Output the [X, Y] coordinate of the center of the cell containing the given text.  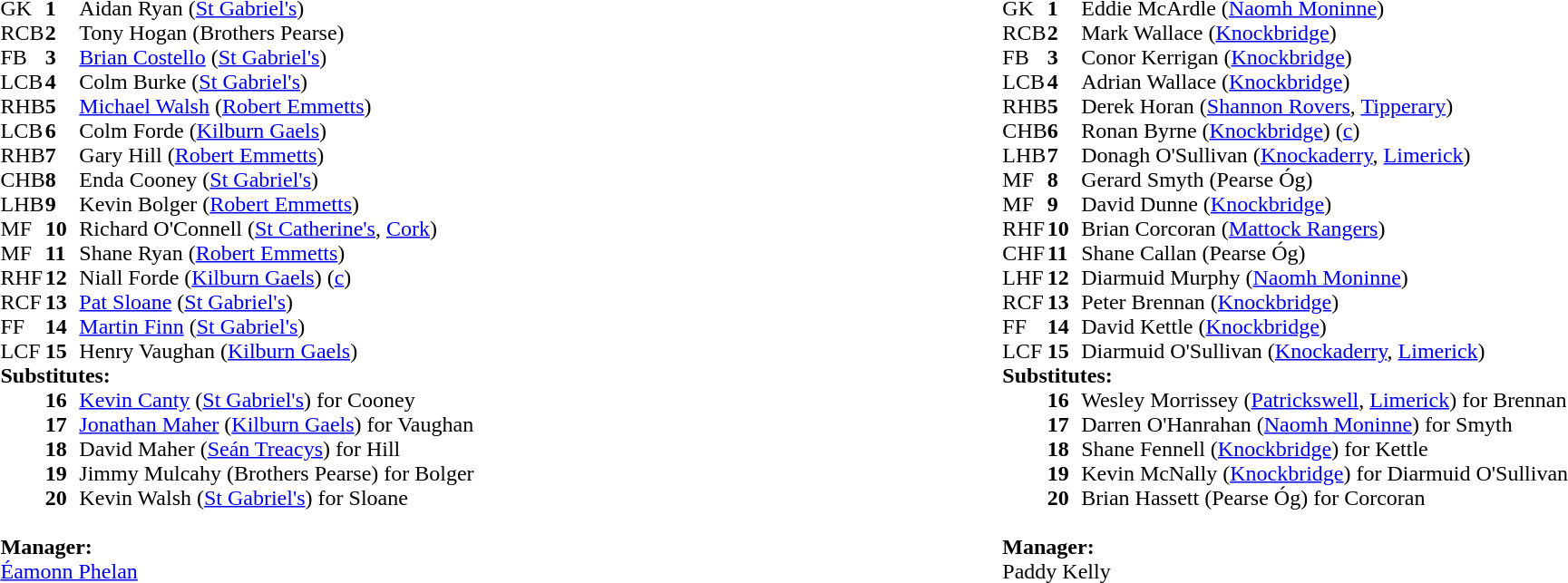
David Maher (Seán Treacys) for Hill [276, 450]
Kevin Walsh (St Gabriel's) for Sloane [276, 499]
Jonathan Maher (Kilburn Gaels) for Vaughan [276, 424]
Diarmuid Murphy (Naomh Moninne) [1324, 277]
Henry Vaughan (Kilburn Gaels) [276, 352]
Derek Horan (Shannon Rovers, Tipperary) [1324, 107]
Brian Corcoran (Mattock Rangers) [1324, 228]
Diarmuid O'Sullivan (Knockaderry, Limerick) [1324, 352]
Wesley Morrissey (Patrickswell, Limerick) for Brennan [1324, 401]
Brian Costello (St Gabriel's) [276, 58]
Darren O'Hanrahan (Naomh Moninne) for Smyth [1324, 424]
Kevin Canty (St Gabriel's) for Cooney [276, 401]
Mark Wallace (Knockbridge) [1324, 33]
Shane Ryan (Robert Emmetts) [276, 254]
Adrian Wallace (Knockbridge) [1324, 82]
David Kettle (Knockbridge) [1324, 326]
Éamonn Phelan [237, 571]
Paddy Kelly [1285, 571]
Peter Brennan (Knockbridge) [1324, 303]
Kevin Bolger (Robert Emmetts) [276, 205]
Kevin McNally (Knockbridge) for Diarmuid O'Sullivan [1324, 473]
David Dunne (Knockbridge) [1324, 205]
Jimmy Mulcahy (Brothers Pearse) for Bolger [276, 473]
Colm Burke (St Gabriel's) [276, 82]
Gary Hill (Robert Emmetts) [276, 156]
Enda Cooney (St Gabriel's) [276, 180]
Shane Fennell (Knockbridge) for Kettle [1324, 450]
Pat Sloane (St Gabriel's) [276, 303]
Donagh O'Sullivan (Knockaderry, Limerick) [1324, 156]
Niall Forde (Kilburn Gaels) (c) [276, 277]
CHF [1025, 254]
Shane Callan (Pearse Óg) [1324, 254]
Colm Forde (Kilburn Gaels) [276, 131]
Brian Hassett (Pearse Óg) for Corcoran [1324, 499]
Gerard Smyth (Pearse Óg) [1324, 180]
Richard O'Connell (St Catherine's, Cork) [276, 228]
Conor Kerrigan (Knockbridge) [1324, 58]
LHF [1025, 277]
Martin Finn (St Gabriel's) [276, 326]
Ronan Byrne (Knockbridge) (c) [1324, 131]
Tony Hogan (Brothers Pearse) [276, 33]
Michael Walsh (Robert Emmetts) [276, 107]
